Provide the (X, Y) coordinate of the cell's center where the given text is located.  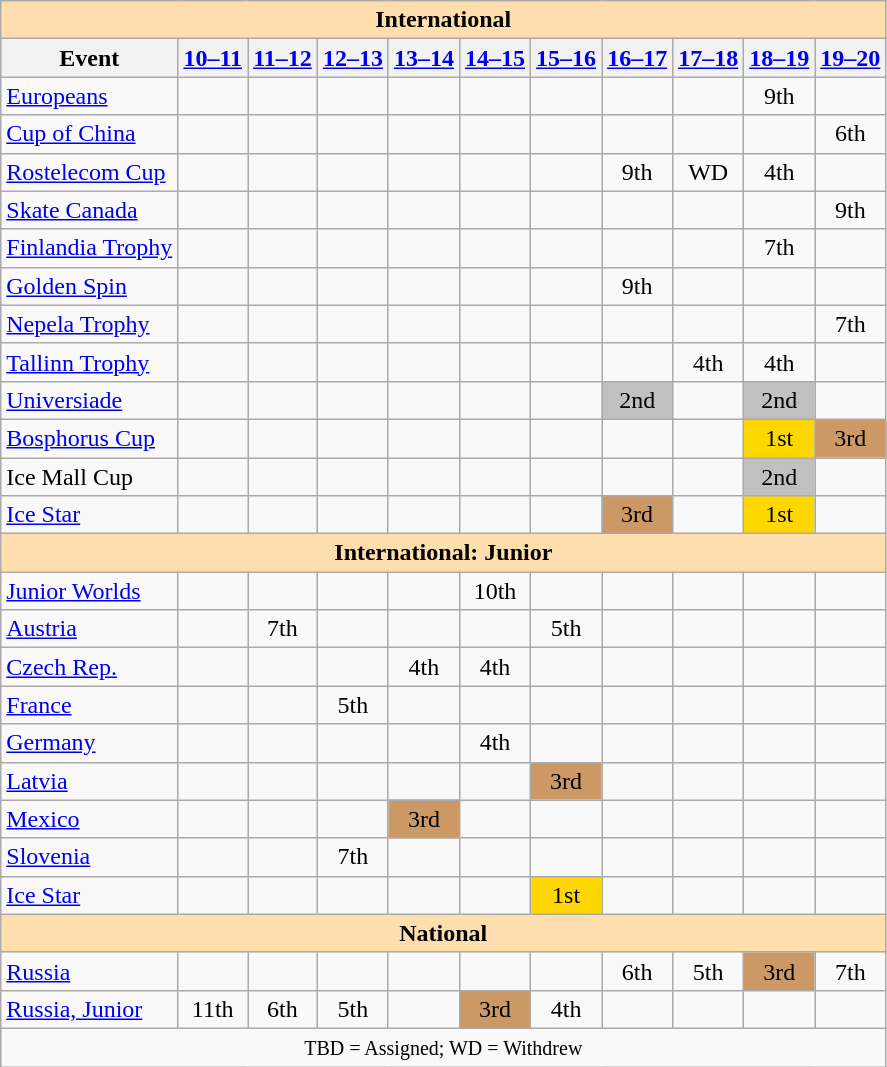
Europeans (90, 96)
11th (213, 1009)
Russia, Junior (90, 1009)
France (90, 705)
Golden Spin (90, 286)
National (444, 933)
10th (494, 591)
Russia (90, 971)
International (444, 20)
TBD = Assigned; WD = Withdrew (444, 1047)
Latvia (90, 781)
15–16 (566, 58)
Austria (90, 629)
13–14 (424, 58)
11–12 (283, 58)
18–19 (780, 58)
Event (90, 58)
Finlandia Trophy (90, 248)
Mexico (90, 819)
Tallinn Trophy (90, 362)
Rostelecom Cup (90, 172)
Ice Mall Cup (90, 477)
Nepela Trophy (90, 324)
Slovenia (90, 857)
Bosphorus Cup (90, 438)
Junior Worlds (90, 591)
Germany (90, 743)
14–15 (494, 58)
Czech Rep. (90, 667)
International: Junior (444, 553)
17–18 (708, 58)
Skate Canada (90, 210)
Universiade (90, 400)
Cup of China (90, 134)
10–11 (213, 58)
12–13 (352, 58)
19–20 (850, 58)
16–17 (638, 58)
WD (708, 172)
